Return (X, Y) of the center of cell containing provided text 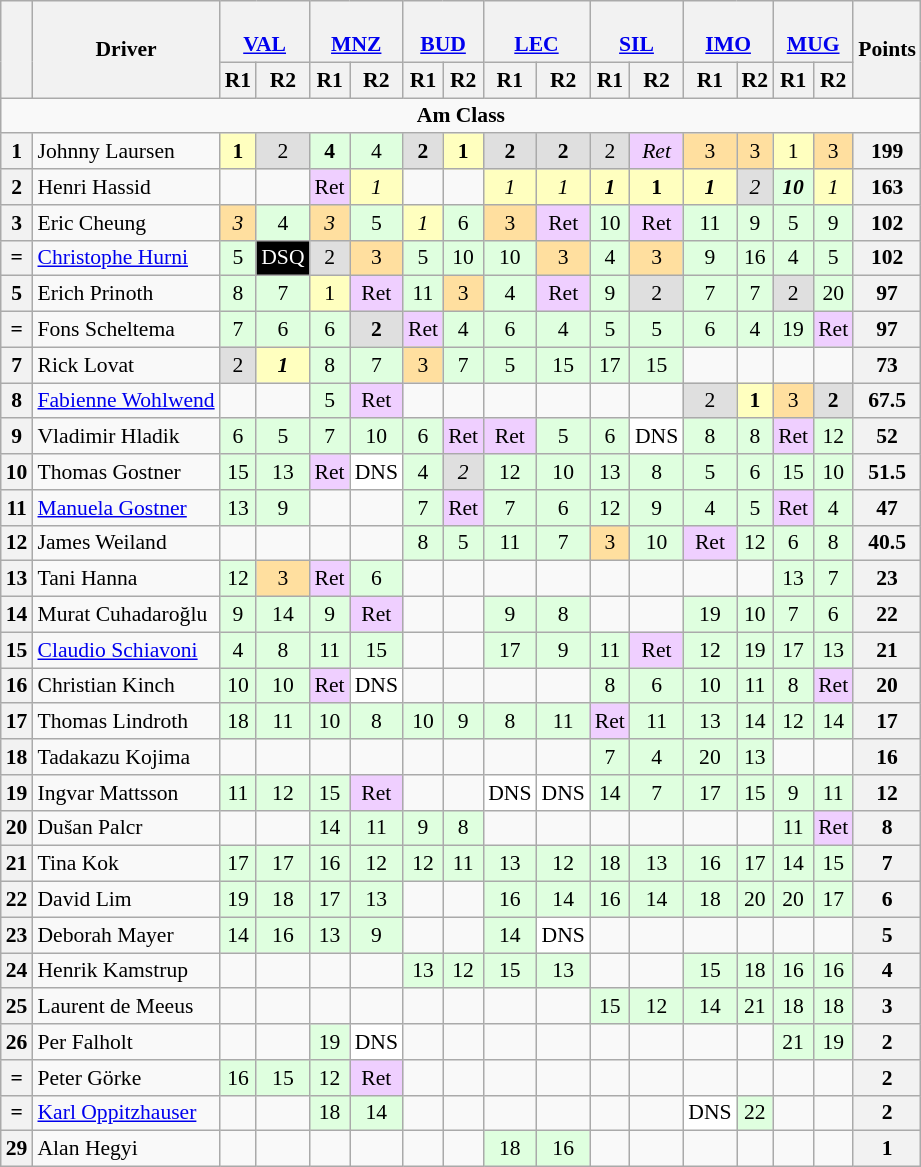
29 (17, 1149)
47 (887, 508)
163 (887, 187)
SIL (636, 32)
51.5 (887, 472)
26 (17, 1042)
Claudio Schiavoni (126, 650)
Christophe Hurni (126, 258)
Thomas Gostner (126, 472)
Eric Cheung (126, 223)
Driver (126, 50)
25 (17, 1007)
40.5 (887, 543)
Erich Prinoth (126, 294)
Tadakazu Kojima (126, 757)
Rick Lovat (126, 365)
MNZ (356, 32)
52 (887, 437)
Peter Görke (126, 1078)
IMO (728, 32)
Alan Hegyi (126, 1149)
Manuela Gostner (126, 508)
199 (887, 152)
Christian Kinch (126, 686)
Murat Cuhadaroğlu (126, 615)
BUD (443, 32)
Fabienne Wohlwend (126, 401)
Tani Hanna (126, 579)
67.5 (887, 401)
DSQ (282, 258)
Ingvar Mattsson (126, 793)
David Lim (126, 900)
Henri Hassid (126, 187)
73 (887, 365)
Karl Oppitzhauser (126, 1113)
MUG (813, 32)
Dušan Palcr (126, 828)
Points (887, 50)
Laurent de Meeus (126, 1007)
James Weiland (126, 543)
Deborah Mayer (126, 935)
Am Class (461, 116)
Thomas Lindroth (126, 722)
LEC (536, 32)
24 (17, 971)
VAL (265, 32)
Johnny Laursen (126, 152)
Tina Kok (126, 864)
Per Falholt (126, 1042)
Fons Scheltema (126, 330)
Vladimir Hladik (126, 437)
Henrik Kamstrup (126, 971)
